Extract the [x, y] coordinate from the center of the cell holding the provided text.  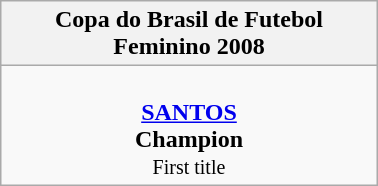
SANTOSChampionFirst title [189, 126]
Copa do Brasil de Futebol Feminino 2008 [189, 34]
